Output the (x, y) coordinate of the center of the cell containing the given text.  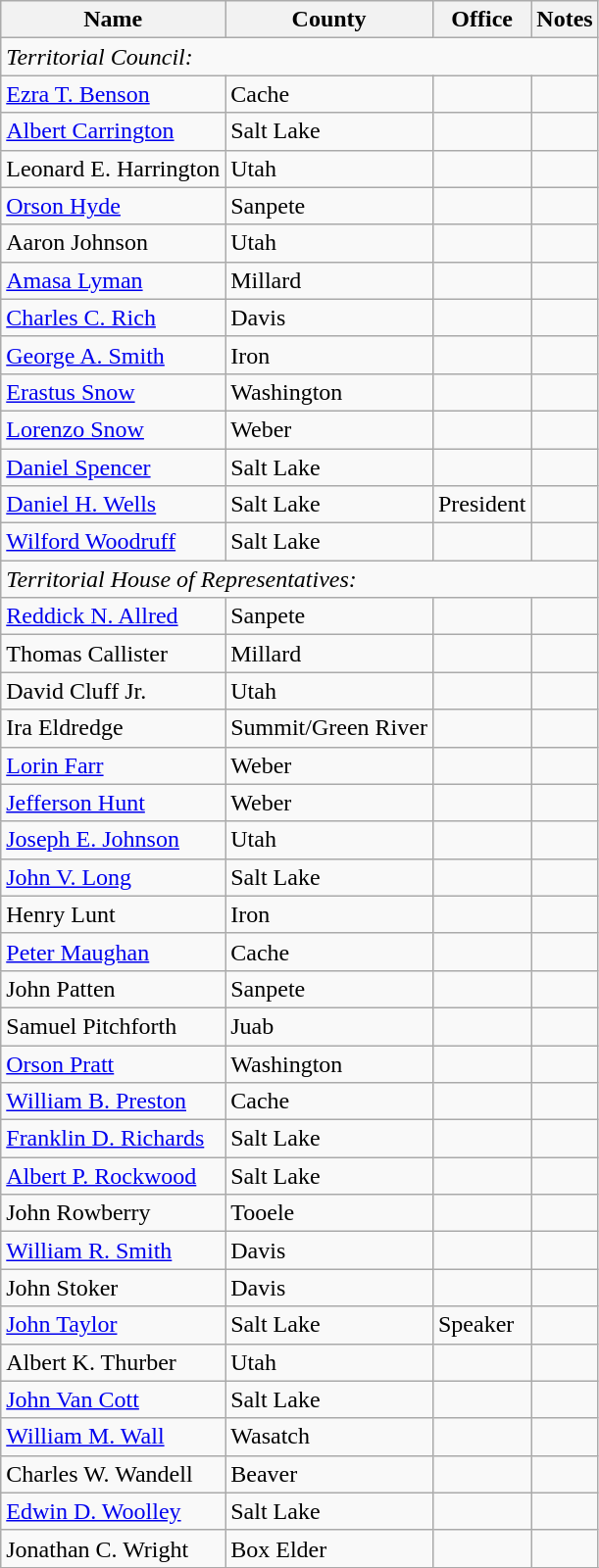
Aaron Johnson (114, 243)
Beaver (329, 1474)
William M. Wall (114, 1437)
Ezra T. Benson (114, 94)
Wasatch (329, 1437)
Territorial House of Representatives: (300, 579)
Erastus Snow (114, 392)
John Rowberry (114, 1213)
Juab (329, 1026)
John Patten (114, 989)
Albert Carrington (114, 131)
Name (114, 20)
Orson Hyde (114, 206)
Thomas Callister (114, 654)
Samuel Pitchforth (114, 1026)
David Cluff Jr. (114, 691)
Wilford Woodruff (114, 542)
Office (481, 20)
John V. Long (114, 877)
Henry Lunt (114, 914)
John Van Cott (114, 1399)
Amasa Lyman (114, 280)
President (481, 505)
Charles W. Wandell (114, 1474)
Leonard E. Harrington (114, 169)
Orson Pratt (114, 1063)
Summit/Green River (329, 728)
Territorial Council: (300, 57)
Peter Maughan (114, 952)
Charles C. Rich (114, 318)
John Stoker (114, 1288)
Jefferson Hunt (114, 803)
Albert K. Thurber (114, 1362)
Lorin Farr (114, 765)
Daniel H. Wells (114, 505)
Franklin D. Richards (114, 1139)
County (329, 20)
Edwin D. Woolley (114, 1511)
Speaker (481, 1325)
Tooele (329, 1213)
William R. Smith (114, 1250)
Box Elder (329, 1548)
Albert P. Rockwood (114, 1176)
Ira Eldredge (114, 728)
Jonathan C. Wright (114, 1548)
George A. Smith (114, 355)
Lorenzo Snow (114, 429)
Reddick N. Allred (114, 616)
Joseph E. Johnson (114, 840)
Notes (565, 20)
John Taylor (114, 1325)
William B. Preston (114, 1102)
Daniel Spencer (114, 467)
